Extract the [X, Y] coordinate from the center of the cell holding the provided text.  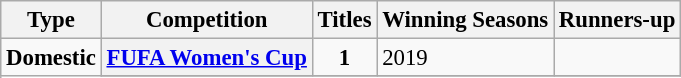
Type [51, 20]
Winning Seasons [466, 20]
1 [344, 58]
Competition [206, 20]
Domestic [51, 58]
Runners-up [618, 20]
FUFA Women's Cup [206, 58]
Titles [344, 20]
2019 [466, 58]
